Output the [x, y] coordinate of the center of the cell containing the given text.  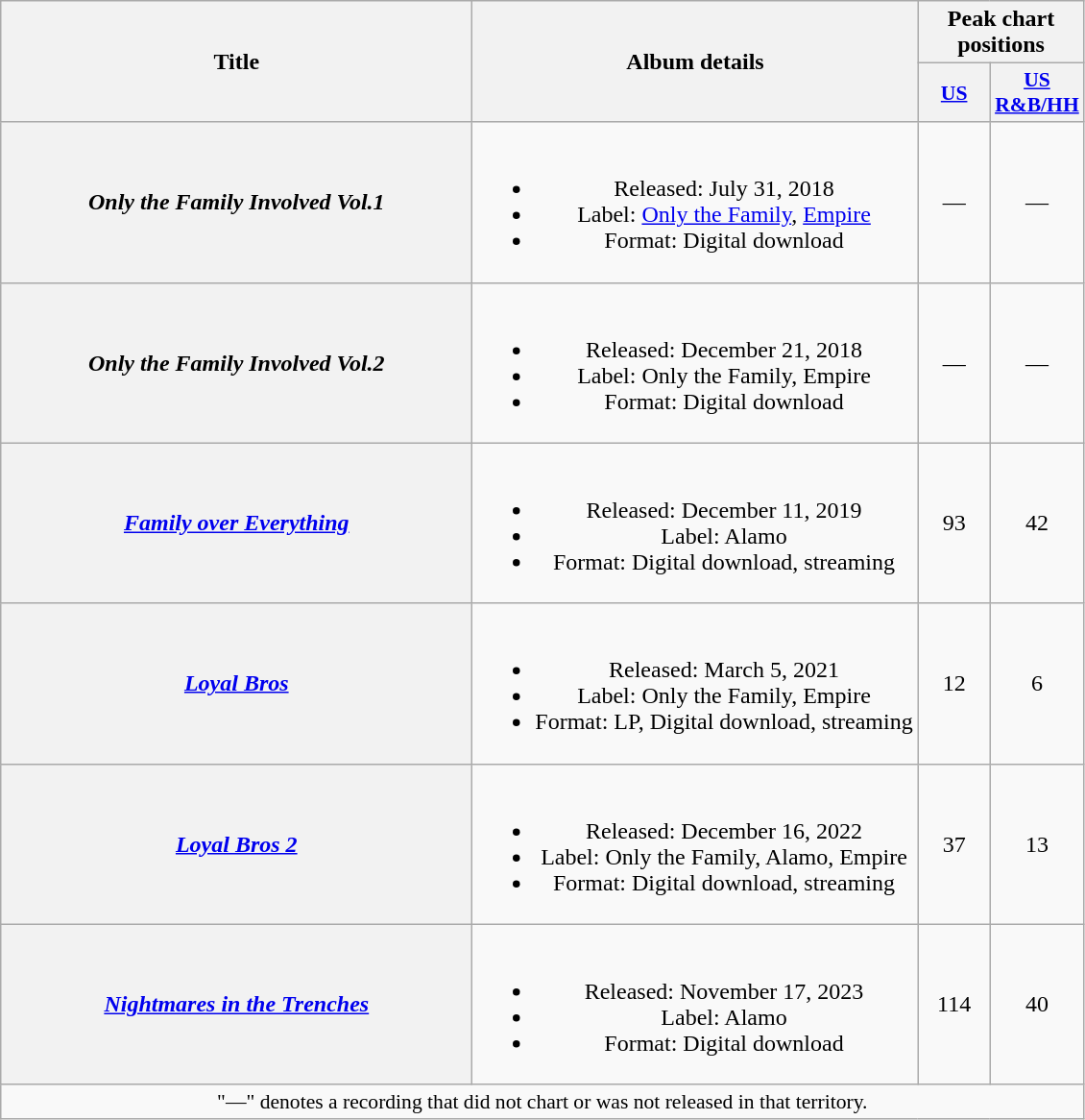
93 [954, 523]
US [954, 92]
114 [954, 1005]
Released: July 31, 2018Label: Only the Family, EmpireFormat: Digital download [695, 202]
12 [954, 684]
Only the Family Involved Vol.2 [236, 363]
"—" denotes a recording that did not chart or was not released in that territory. [542, 1102]
Title [236, 61]
Released: December 11, 2019Label: AlamoFormat: Digital download, streaming [695, 523]
Released: November 17, 2023Label: AlamoFormat: Digital download [695, 1005]
Loyal Bros 2 [236, 843]
Released: December 16, 2022Label: Only the Family, Alamo, EmpireFormat: Digital download, streaming [695, 843]
USR&B/HH [1037, 92]
40 [1037, 1005]
Nightmares in the Trenches [236, 1005]
13 [1037, 843]
37 [954, 843]
Released: December 21, 2018Label: Only the Family, EmpireFormat: Digital download [695, 363]
Album details [695, 61]
Peak chart positions [1001, 33]
Family over Everything [236, 523]
6 [1037, 684]
Released: March 5, 2021Label: Only the Family, EmpireFormat: LP, Digital download, streaming [695, 684]
Loyal Bros [236, 684]
Only the Family Involved Vol.1 [236, 202]
42 [1037, 523]
